Provide the [x, y] coordinate of the cell's center where the given text is located.  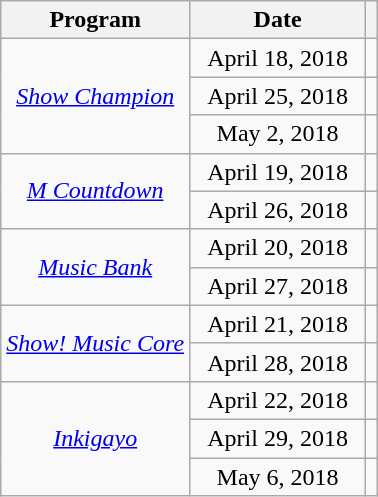
Inkigayo [96, 438]
Program [96, 20]
April 26, 2018 [278, 210]
April 25, 2018 [278, 96]
April 22, 2018 [278, 400]
April 27, 2018 [278, 286]
April 18, 2018 [278, 58]
April 29, 2018 [278, 438]
Show! Music Core [96, 343]
April 21, 2018 [278, 324]
Music Bank [96, 267]
April 19, 2018 [278, 172]
May 6, 2018 [278, 477]
April 28, 2018 [278, 362]
May 2, 2018 [278, 134]
Date [278, 20]
Show Champion [96, 96]
M Countdown [96, 191]
April 20, 2018 [278, 248]
